For the text-containing cell, return its midpoint in [x, y] coordinate format. 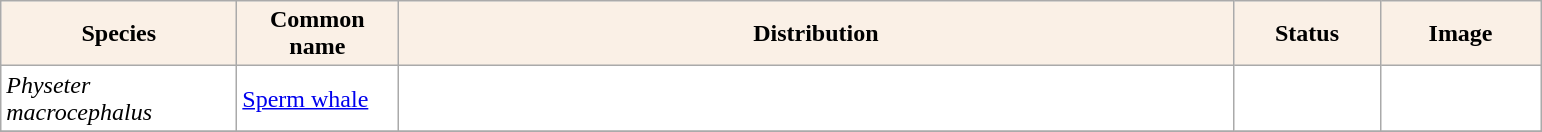
Distribution [816, 34]
Image [1460, 34]
Species [119, 34]
Physeter macrocephalus [119, 98]
Status [1307, 34]
Common name [318, 34]
Sperm whale [318, 98]
